Capture the cell that displays the provided text and extract its (x, y) central coordinate. 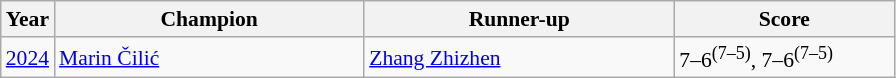
Runner-up (519, 19)
2024 (28, 58)
Year (28, 19)
Zhang Zhizhen (519, 58)
Champion (209, 19)
Marin Čilić (209, 58)
Score (784, 19)
7–6(7–5), 7–6(7–5) (784, 58)
